From the cell containing the given text, extract its center point as [X, Y] coordinate. 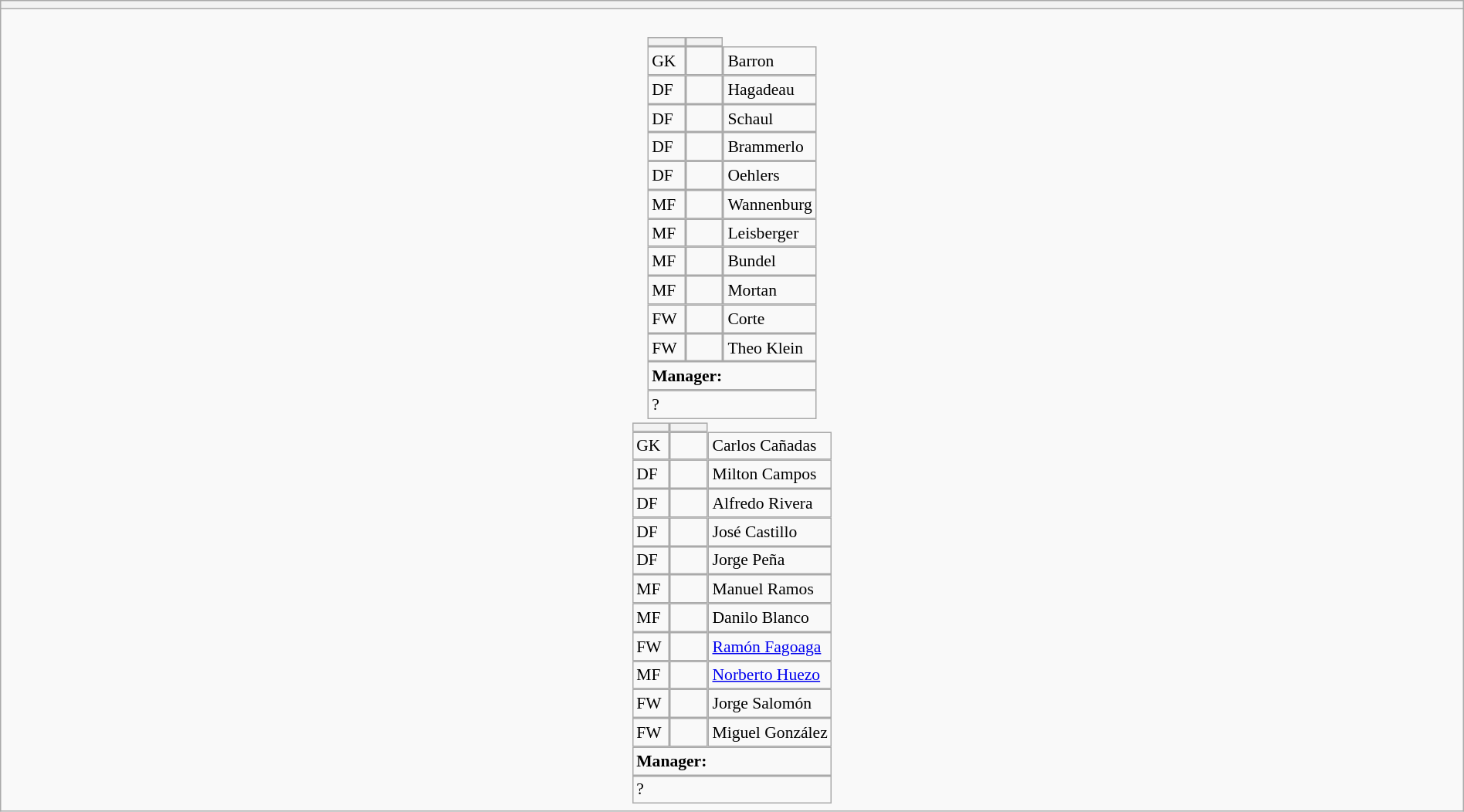
Manuel Ramos [771, 588]
Oehlers [771, 176]
Alfredo Rivera [771, 503]
Wannenburg [771, 204]
Jorge Peña [771, 560]
Jorge Salomón [771, 704]
José Castillo [771, 531]
Theo Klein [771, 347]
Brammerlo [771, 147]
Barron [771, 60]
Leisberger [771, 233]
Miguel González [771, 732]
Milton Campos [771, 474]
Ramón Fagoaga [771, 647]
Hagadeau [771, 90]
Corte [771, 318]
Danilo Blanco [771, 617]
Schaul [771, 119]
Norberto Huezo [771, 675]
Bundel [771, 261]
Carlos Cañadas [771, 446]
Mortan [771, 290]
